Identify which cell holds the provided text, then report its (x, y) central coordinate. 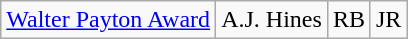
RB (348, 20)
JR (388, 20)
A.J. Hines (272, 20)
Walter Payton Award (108, 20)
